Find where the given text appears and provide that cell's center as [x, y] coordinate. 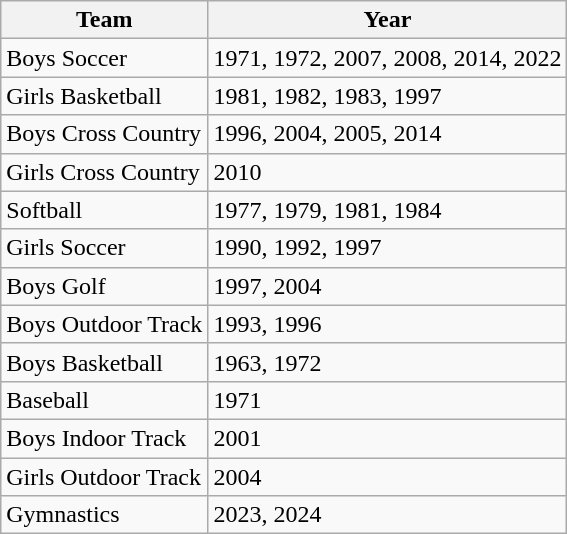
2023, 2024 [388, 515]
Girls Outdoor Track [104, 477]
2010 [388, 172]
Boys Cross Country [104, 134]
1981, 1982, 1983, 1997 [388, 96]
Softball [104, 210]
Boys Indoor Track [104, 438]
Boys Outdoor Track [104, 324]
Girls Soccer [104, 248]
2001 [388, 438]
Year [388, 20]
2004 [388, 477]
1963, 1972 [388, 362]
1996, 2004, 2005, 2014 [388, 134]
1993, 1996 [388, 324]
Boys Basketball [104, 362]
Baseball [104, 400]
Team [104, 20]
1971, 1972, 2007, 2008, 2014, 2022 [388, 58]
1971 [388, 400]
Boys Soccer [104, 58]
1990, 1992, 1997 [388, 248]
1997, 2004 [388, 286]
Girls Basketball [104, 96]
Gymnastics [104, 515]
1977, 1979, 1981, 1984 [388, 210]
Boys Golf [104, 286]
Girls Cross Country [104, 172]
